From the cell containing the given text, extract its center point as (X, Y) coordinate. 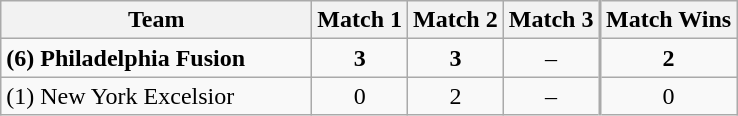
Match Wins (668, 20)
(6) Philadelphia Fusion (156, 58)
(1) New York Excelsior (156, 96)
Team (156, 20)
Match 1 (360, 20)
Match 2 (456, 20)
Match 3 (551, 20)
